Detect which cell encompasses the target text, then output its [x, y] center coordinate. 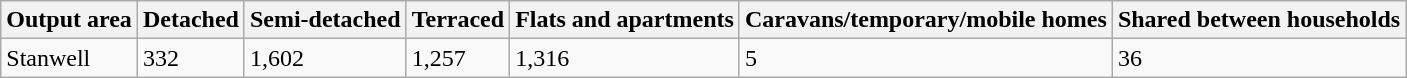
332 [190, 58]
Terraced [458, 20]
Caravans/temporary/mobile homes [926, 20]
1,257 [458, 58]
Stanwell [70, 58]
1,602 [325, 58]
Output area [70, 20]
5 [926, 58]
Shared between households [1258, 20]
Semi-detached [325, 20]
1,316 [625, 58]
36 [1258, 58]
Detached [190, 20]
Flats and apartments [625, 20]
